Capture the cell that displays the provided text and extract its [x, y] central coordinate. 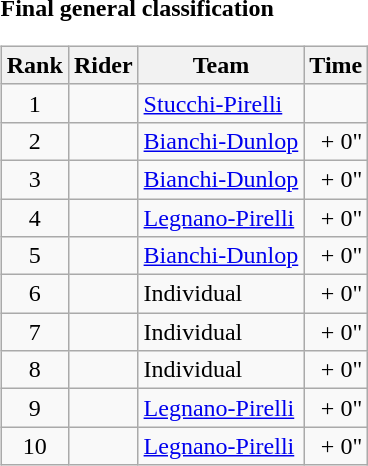
3 [34, 179]
6 [34, 294]
1 [34, 103]
5 [34, 256]
9 [34, 408]
2 [34, 141]
Time [336, 65]
4 [34, 217]
10 [34, 446]
Rank [34, 65]
8 [34, 370]
7 [34, 332]
Rider [103, 65]
Stucchi-Pirelli [221, 103]
Team [221, 65]
